Determine the [X, Y] coordinate at the center of the cell enclosing the given text.  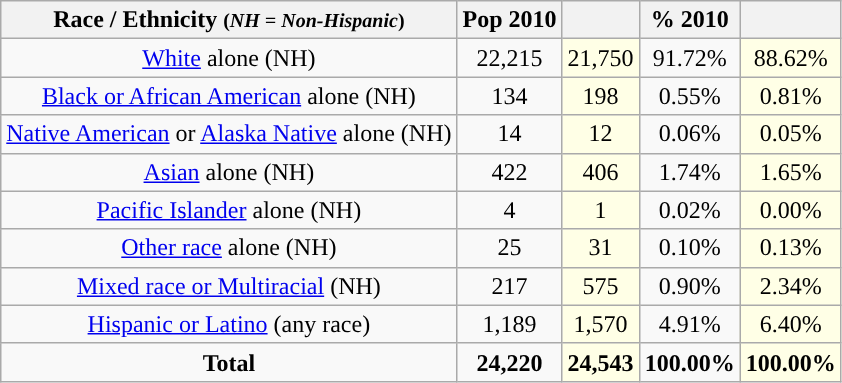
Pacific Islander alone (NH) [229, 210]
1.65% [790, 172]
Native American or Alaska Native alone (NH) [229, 134]
1 [600, 210]
422 [510, 172]
14 [510, 134]
22,215 [510, 58]
Race / Ethnicity (NH = Non-Hispanic) [229, 20]
% 2010 [690, 20]
12 [600, 134]
Total [229, 362]
1.74% [690, 172]
134 [510, 96]
25 [510, 248]
0.90% [690, 286]
0.06% [690, 134]
0.81% [790, 96]
White alone (NH) [229, 58]
88.62% [790, 58]
24,220 [510, 362]
6.40% [790, 324]
Other race alone (NH) [229, 248]
Mixed race or Multiracial (NH) [229, 286]
0.10% [690, 248]
24,543 [600, 362]
406 [600, 172]
21,750 [600, 58]
0.02% [690, 210]
0.55% [690, 96]
Hispanic or Latino (any race) [229, 324]
198 [600, 96]
217 [510, 286]
Black or African American alone (NH) [229, 96]
0.13% [790, 248]
2.34% [790, 286]
4 [510, 210]
31 [600, 248]
Pop 2010 [510, 20]
1,570 [600, 324]
Asian alone (NH) [229, 172]
575 [600, 286]
4.91% [690, 324]
0.00% [790, 210]
0.05% [790, 134]
91.72% [690, 58]
1,189 [510, 324]
